Extract the [x, y] coordinate from the center of the cell holding the provided text.  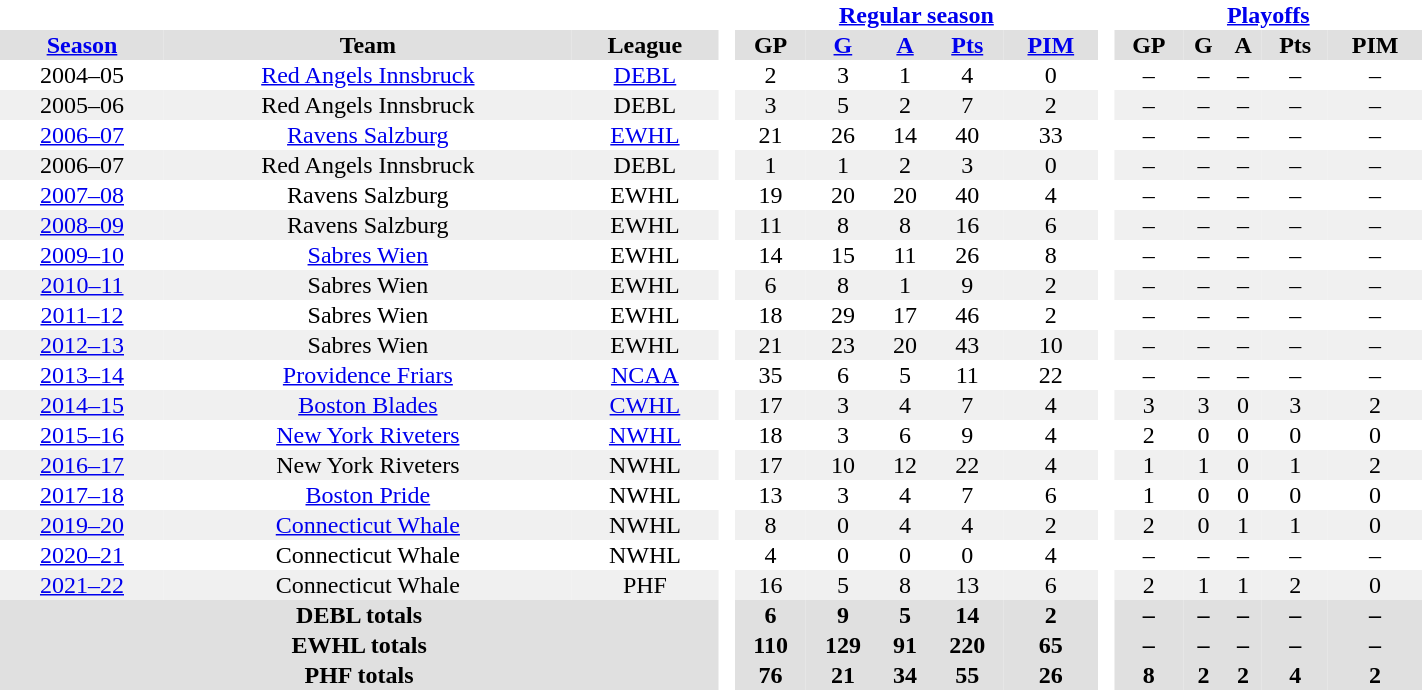
2009–10 [82, 255]
NCAA [645, 375]
PHF totals [359, 675]
League [645, 45]
EWHL totals [359, 645]
CWHL [645, 405]
65 [1051, 645]
Team [368, 45]
35 [770, 375]
91 [906, 645]
19 [770, 195]
34 [906, 675]
2005–06 [82, 105]
2010–11 [82, 285]
110 [770, 645]
43 [968, 345]
2017–18 [82, 495]
220 [968, 645]
29 [843, 315]
2008–09 [82, 225]
2016–17 [82, 465]
2019–20 [82, 525]
Season [82, 45]
76 [770, 675]
2011–12 [82, 315]
2007–08 [82, 195]
Boston Blades [368, 405]
Boston Pride [368, 495]
2004–05 [82, 75]
46 [968, 315]
2021–22 [82, 585]
Regular season [916, 15]
12 [906, 465]
Providence Friars [368, 375]
55 [968, 675]
23 [843, 345]
33 [1051, 135]
15 [843, 255]
2015–16 [82, 435]
PHF [645, 585]
129 [843, 645]
2014–15 [82, 405]
DEBL totals [359, 615]
2013–14 [82, 375]
2020–21 [82, 555]
2012–13 [82, 345]
Playoffs [1268, 15]
